Return [x, y] of the center of cell containing provided text 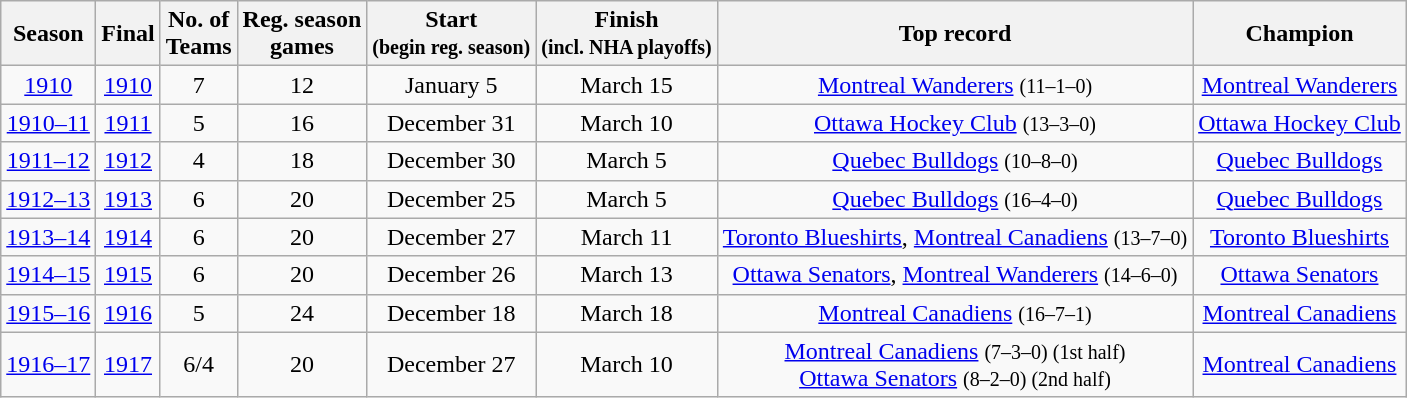
March 13 [627, 275]
March 11 [627, 237]
12 [302, 85]
Final [128, 34]
December 31 [452, 123]
Ottawa Hockey Club [1300, 123]
6/4 [198, 364]
1911 [128, 123]
Toronto Blueshirts, Montreal Canadiens (13–7–0) [954, 237]
Toronto Blueshirts [1300, 237]
December 26 [452, 275]
1914–15 [48, 275]
March 18 [627, 313]
1915–16 [48, 313]
1912 [128, 161]
Montreal Wanderers [1300, 85]
Ottawa Senators, Montreal Wanderers (14–6–0) [954, 275]
1911–12 [48, 161]
1913 [128, 199]
1913–14 [48, 237]
1910–11 [48, 123]
1916 [128, 313]
Montreal Canadiens (16–7–1) [954, 313]
Top record [954, 34]
Montreal Wanderers (11–1–0) [954, 85]
Quebec Bulldogs (16–4–0) [954, 199]
1914 [128, 237]
No. ofTeams [198, 34]
4 [198, 161]
December 18 [452, 313]
March 15 [627, 85]
Champion [1300, 34]
1917 [128, 364]
Season [48, 34]
24 [302, 313]
1916–17 [48, 364]
16 [302, 123]
7 [198, 85]
Montreal Canadiens (7–3–0) (1st half)Ottawa Senators (8–2–0) (2nd half) [954, 364]
January 5 [452, 85]
1915 [128, 275]
December 30 [452, 161]
1912–13 [48, 199]
18 [302, 161]
Finish(incl. NHA playoffs) [627, 34]
Ottawa Hockey Club (13–3–0) [954, 123]
December 25 [452, 199]
Reg. seasongames [302, 34]
Ottawa Senators [1300, 275]
Quebec Bulldogs (10–8–0) [954, 161]
Start(begin reg. season) [452, 34]
